Pinpoint the cell where the given text exists, returning its (x, y) midpoint coordinate. 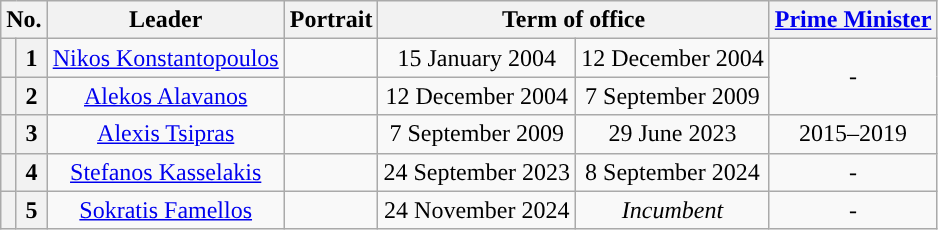
24 November 2024 (477, 210)
Stefanos Kasselakis (166, 172)
29 June 2023 (673, 134)
Sokratis Famellos (166, 210)
Leader (166, 20)
1 (32, 58)
2 (32, 96)
24 September 2023 (477, 172)
Incumbent (673, 210)
5 (32, 210)
8 September 2024 (673, 172)
3 (32, 134)
4 (32, 172)
2015–2019 (853, 134)
Term of office (574, 20)
Alekos Alavanos (166, 96)
No. (24, 20)
15 January 2004 (477, 58)
Portrait (331, 20)
Prime Minister (853, 20)
Nikos Konstantopoulos (166, 58)
Alexis Tsipras (166, 134)
